Determine the [X, Y] coordinate at the center of the cell enclosing the given text.  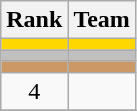
Team [102, 20]
4 [34, 91]
Rank [34, 20]
